Determine the (X, Y) coordinate at the center of the cell enclosing the given text.  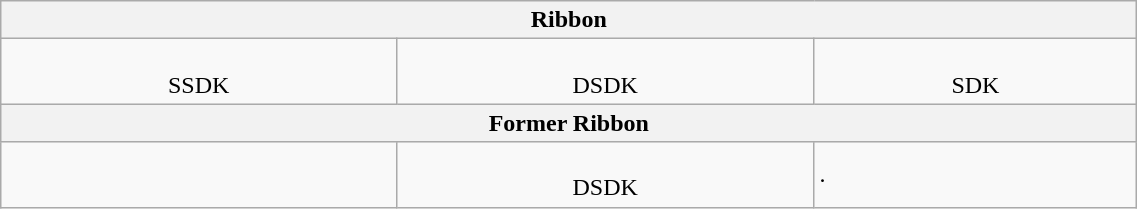
Ribbon (569, 20)
SDK (976, 72)
SSDK (199, 72)
Former Ribbon (569, 123)
. (976, 174)
